Detect which cell encompasses the target text, then output its [X, Y] center coordinate. 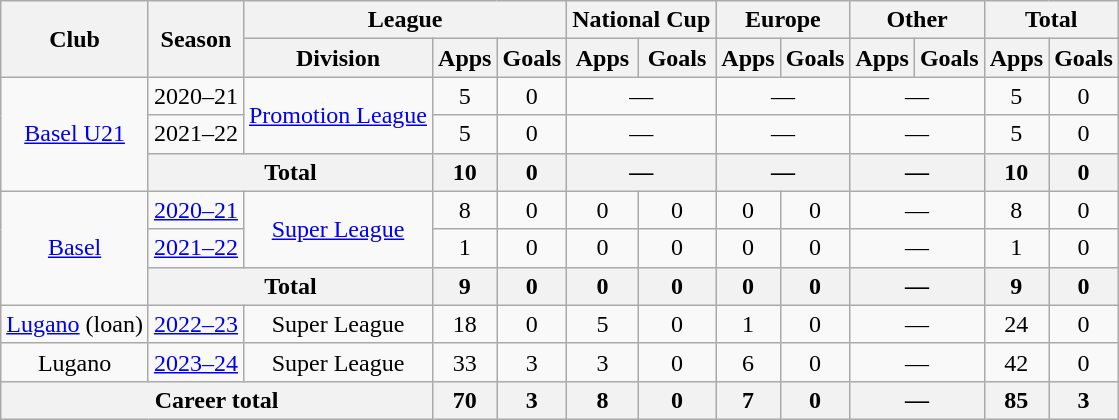
Lugano [75, 362]
2023–24 [196, 362]
Basel [75, 248]
National Cup [642, 20]
7 [748, 400]
70 [465, 400]
2022–23 [196, 324]
Europe [783, 20]
33 [465, 362]
Career total [217, 400]
Club [75, 39]
Lugano (loan) [75, 324]
Promotion League [338, 115]
24 [1016, 324]
6 [748, 362]
Other [917, 20]
18 [465, 324]
Division [338, 58]
Basel U21 [75, 134]
Season [196, 39]
85 [1016, 400]
League [404, 20]
42 [1016, 362]
